Find where the given text appears and provide that cell's center as (X, Y) coordinate. 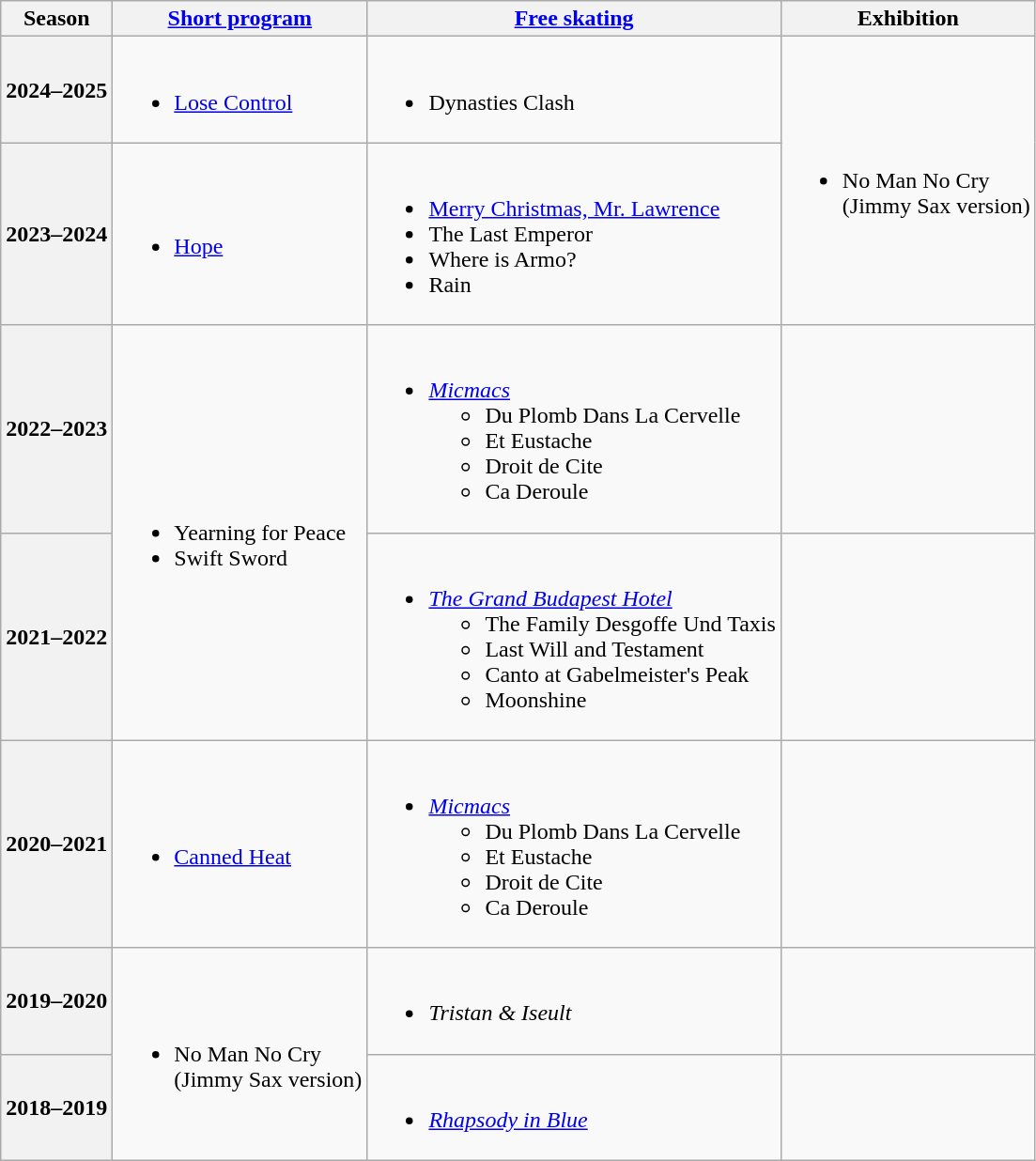
2018–2019 (56, 1107)
Merry Christmas, Mr. Lawrence The Last EmperorWhere is Armo?Rain (574, 234)
Canned Heat (240, 844)
2020–2021 (56, 844)
2024–2025 (56, 90)
Lose Control (240, 90)
Season (56, 19)
2019–2020 (56, 1001)
2023–2024 (56, 234)
2021–2022 (56, 637)
Hope (240, 234)
Yearning for PeaceSwift Sword (240, 533)
The Grand Budapest HotelThe Family Desgoffe Und TaxisLast Will and TestamentCanto at Gabelmeister's PeakMoonshine (574, 637)
Dynasties Clash (574, 90)
Tristan & Iseult (574, 1001)
2022–2023 (56, 428)
Short program (240, 19)
Rhapsody in Blue (574, 1107)
Free skating (574, 19)
Exhibition (907, 19)
